Provide the [x, y] coordinate of the cell's center where the given text is located.  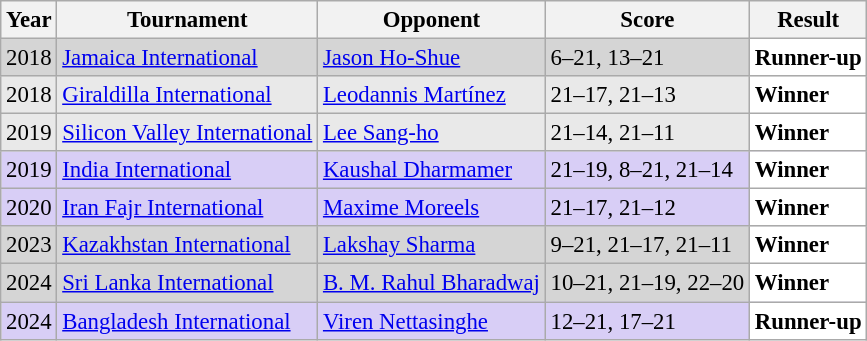
21–17, 21–12 [647, 208]
Viren Nettasinghe [432, 321]
Jamaica International [188, 58]
Bangladesh International [188, 321]
Lee Sang-ho [432, 133]
Score [647, 20]
India International [188, 170]
Iran Fajr International [188, 208]
Result [808, 20]
Year [29, 20]
Giraldilla International [188, 95]
Lakshay Sharma [432, 245]
Maxime Moreels [432, 208]
Silicon Valley International [188, 133]
Kaushal Dharmamer [432, 170]
21–19, 8–21, 21–14 [647, 170]
9–21, 21–17, 21–11 [647, 245]
Tournament [188, 20]
Sri Lanka International [188, 283]
12–21, 17–21 [647, 321]
6–21, 13–21 [647, 58]
Jason Ho-Shue [432, 58]
Kazakhstan International [188, 245]
21–17, 21–13 [647, 95]
Opponent [432, 20]
2020 [29, 208]
21–14, 21–11 [647, 133]
10–21, 21–19, 22–20 [647, 283]
B. M. Rahul Bharadwaj [432, 283]
Leodannis Martínez [432, 95]
2023 [29, 245]
